Locate the cell with the specified text and output its (X, Y) center coordinate. 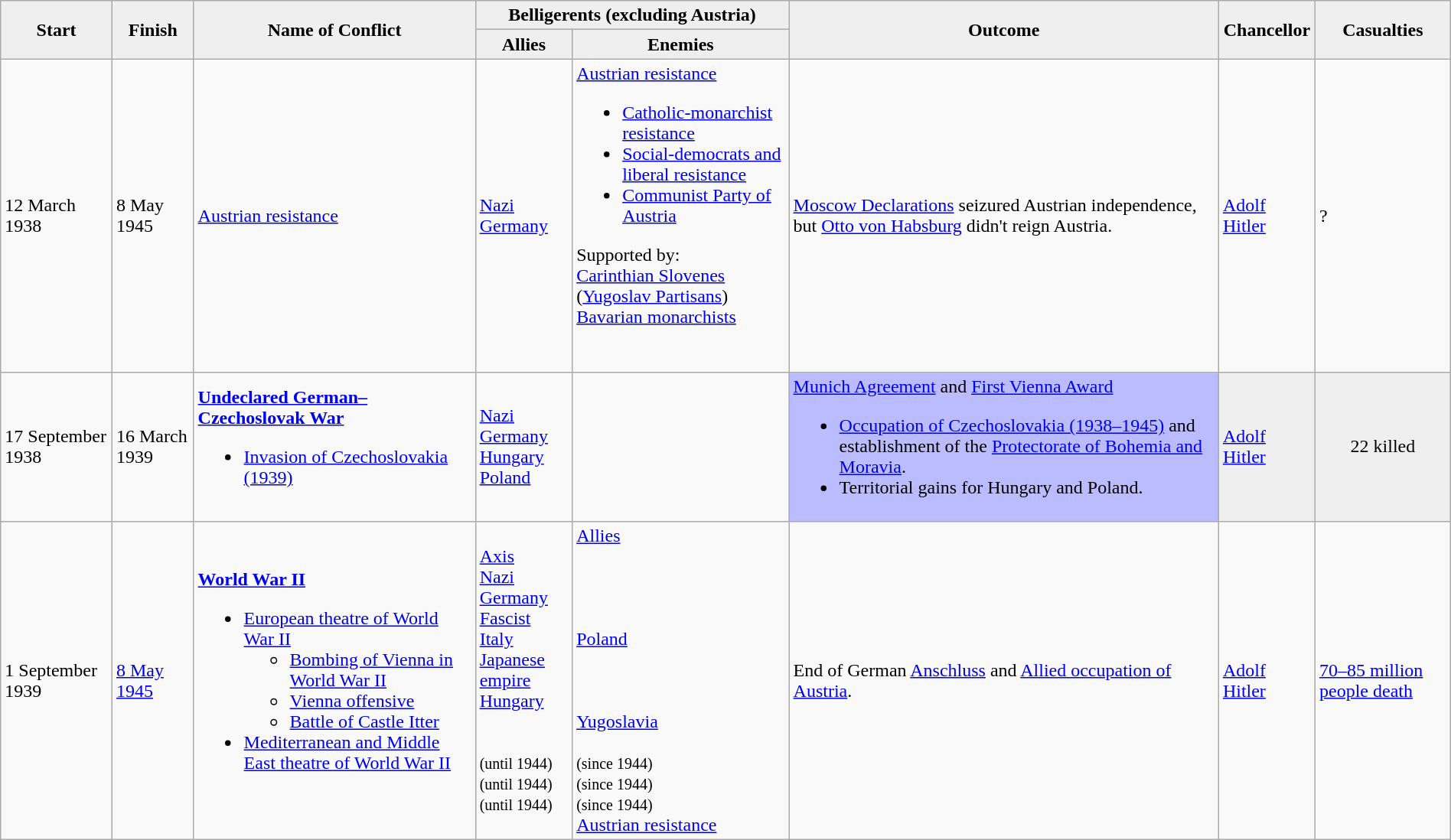
? (1382, 216)
Finish (153, 30)
Name of Conflict (334, 30)
Outcome (1004, 30)
Axis Nazi Germany Fascist Italy Japanese empire Hungary (until 1944) (until 1944) (until 1944) (523, 680)
Chancellor (1267, 30)
17 September 1938 (57, 447)
Start (57, 30)
Enemies (681, 44)
Austrian resistance (334, 216)
Nazi Germany (523, 216)
16 March 1939 (153, 447)
Allies (523, 44)
Nazi Germany Hungary Poland (523, 447)
Undeclared German–Czechoslovak WarInvasion of Czechoslovakia (1939) (334, 447)
70–85 million people death (1382, 680)
Moscow Declarations seizured Austrian independence, but Otto von Habsburg didn't reign Austria. (1004, 216)
Allies Poland Yugoslavia (since 1944) (since 1944) (since 1944) Austrian resistance (681, 680)
Belligerents (excluding Austria) (632, 15)
End of German Anschluss and Allied occupation of Austria. (1004, 680)
1 September 1939 (57, 680)
12 March 1938 (57, 216)
Casualties (1382, 30)
22 killed (1382, 447)
